Pinpoint the cell where the given text exists, returning its (x, y) midpoint coordinate. 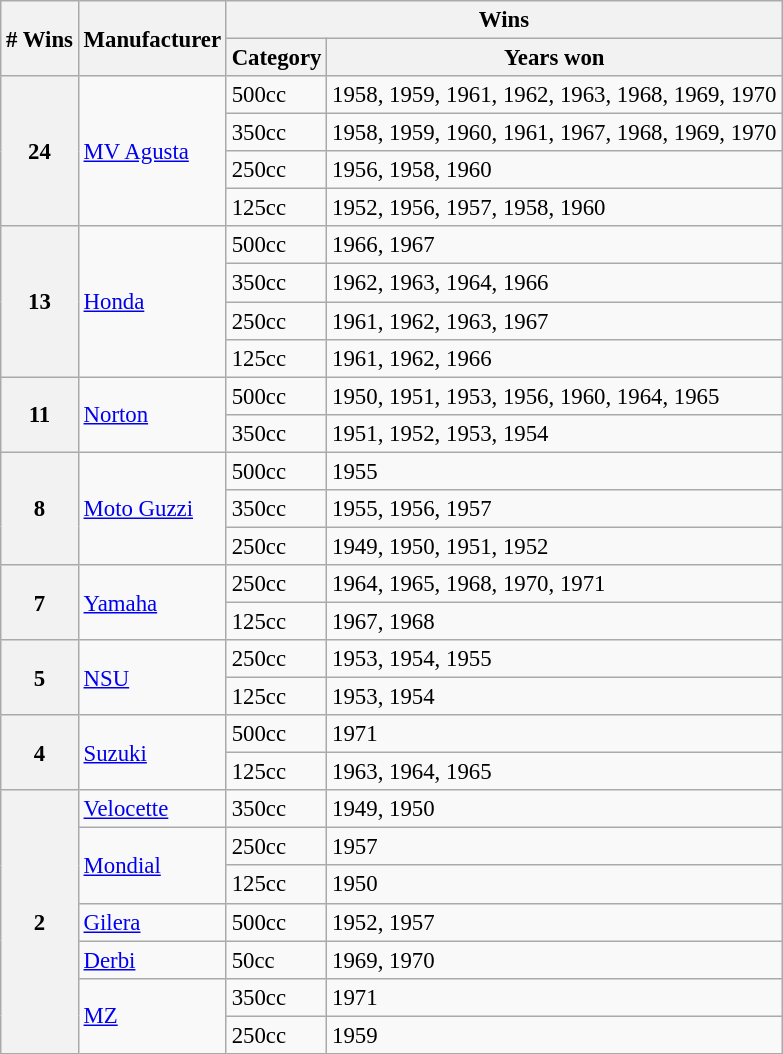
1957 (554, 847)
Gilera (152, 922)
8 (40, 508)
1966, 1967 (554, 245)
1964, 1965, 1968, 1970, 1971 (554, 584)
MZ (152, 1016)
1969, 1970 (554, 960)
Category (276, 58)
24 (40, 151)
Yamaha (152, 602)
7 (40, 602)
1961, 1962, 1963, 1967 (554, 321)
5 (40, 678)
Wins (504, 20)
# Wins (40, 38)
Honda (152, 301)
1959 (554, 1035)
1967, 1968 (554, 621)
1952, 1956, 1957, 1958, 1960 (554, 208)
50cc (276, 960)
2 (40, 922)
1950, 1951, 1953, 1956, 1960, 1964, 1965 (554, 396)
1955, 1956, 1957 (554, 509)
1962, 1963, 1964, 1966 (554, 283)
1949, 1950, 1951, 1952 (554, 546)
1950 (554, 885)
1951, 1952, 1953, 1954 (554, 433)
1949, 1950 (554, 809)
MV Agusta (152, 151)
Manufacturer (152, 38)
1958, 1959, 1961, 1962, 1963, 1968, 1969, 1970 (554, 95)
13 (40, 301)
1952, 1957 (554, 922)
1958, 1959, 1960, 1961, 1967, 1968, 1969, 1970 (554, 133)
1956, 1958, 1960 (554, 170)
1961, 1962, 1966 (554, 358)
1953, 1954, 1955 (554, 659)
Mondial (152, 866)
Derbi (152, 960)
11 (40, 414)
Moto Guzzi (152, 508)
NSU (152, 678)
Years won (554, 58)
Velocette (152, 809)
1963, 1964, 1965 (554, 772)
Norton (152, 414)
4 (40, 752)
1955 (554, 471)
1953, 1954 (554, 697)
Suzuki (152, 752)
